Pinpoint the cell where the given text exists, returning its (X, Y) midpoint coordinate. 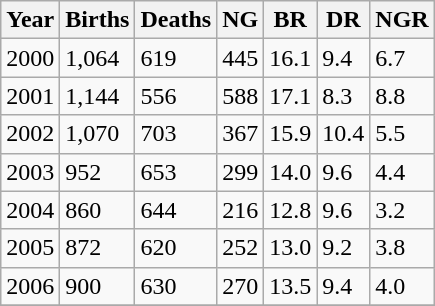
588 (240, 96)
8.3 (344, 96)
952 (98, 172)
13.5 (290, 286)
NG (240, 20)
2001 (30, 96)
10.4 (344, 134)
270 (240, 286)
1,064 (98, 58)
2004 (30, 210)
653 (176, 172)
Births (98, 20)
12.8 (290, 210)
DR (344, 20)
630 (176, 286)
17.1 (290, 96)
860 (98, 210)
15.9 (290, 134)
872 (98, 248)
5.5 (402, 134)
299 (240, 172)
14.0 (290, 172)
2006 (30, 286)
4.4 (402, 172)
644 (176, 210)
1,070 (98, 134)
6.7 (402, 58)
4.0 (402, 286)
367 (240, 134)
1,144 (98, 96)
Deaths (176, 20)
2005 (30, 248)
2000 (30, 58)
BR (290, 20)
900 (98, 286)
703 (176, 134)
2002 (30, 134)
16.1 (290, 58)
216 (240, 210)
9.2 (344, 248)
3.2 (402, 210)
3.8 (402, 248)
8.8 (402, 96)
Year (30, 20)
2003 (30, 172)
NGR (402, 20)
13.0 (290, 248)
252 (240, 248)
620 (176, 248)
445 (240, 58)
556 (176, 96)
619 (176, 58)
